From the cell containing the given text, extract its center point as (x, y) coordinate. 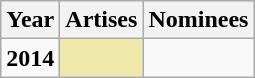
Nominees (198, 20)
2014 (30, 58)
Artises (102, 20)
Year (30, 20)
